Output the (x, y) coordinate of the center of the cell containing the given text.  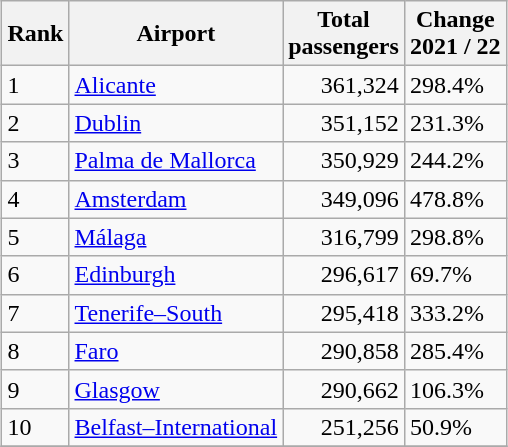
Dublin (176, 123)
351,152 (344, 123)
5 (36, 237)
69.7% (455, 275)
296,617 (344, 275)
1 (36, 85)
244.2% (455, 161)
290,858 (344, 351)
350,929 (344, 161)
Glasgow (176, 389)
361,324 (344, 85)
Change2021 / 22 (455, 34)
3 (36, 161)
290,662 (344, 389)
295,418 (344, 313)
Edinburgh (176, 275)
Amsterdam (176, 199)
298.4% (455, 85)
Palma de Mallorca (176, 161)
Belfast–International (176, 427)
6 (36, 275)
349,096 (344, 199)
2 (36, 123)
Rank (36, 34)
Airport (176, 34)
251,256 (344, 427)
Faro (176, 351)
4 (36, 199)
316,799 (344, 237)
Total passengers (344, 34)
Alicante (176, 85)
Tenerife–South (176, 313)
50.9% (455, 427)
106.3% (455, 389)
298.8% (455, 237)
Málaga (176, 237)
333.2% (455, 313)
10 (36, 427)
9 (36, 389)
7 (36, 313)
285.4% (455, 351)
8 (36, 351)
231.3% (455, 123)
478.8% (455, 199)
